From the cell containing the given text, extract its center point as (x, y) coordinate. 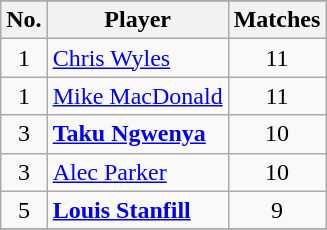
5 (24, 210)
Chris Wyles (138, 58)
No. (24, 20)
Player (138, 20)
Louis Stanfill (138, 210)
9 (277, 210)
Alec Parker (138, 172)
Taku Ngwenya (138, 134)
Matches (277, 20)
Mike MacDonald (138, 96)
